Scan for the cell matching the given text and deliver its [X, Y] coordinate at center. 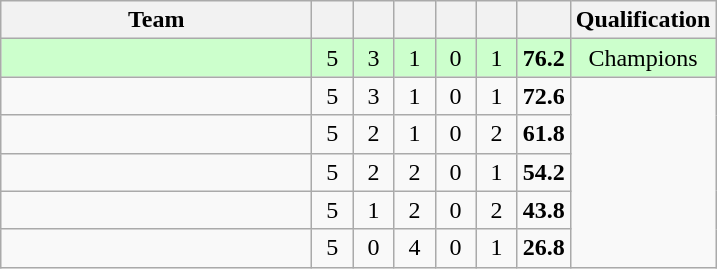
61.8 [544, 134]
Team [156, 20]
Champions [643, 58]
72.6 [544, 96]
4 [414, 248]
54.2 [544, 172]
43.8 [544, 210]
26.8 [544, 248]
76.2 [544, 58]
Qualification [643, 20]
